Locate the cell with the specified text and output its [x, y] center coordinate. 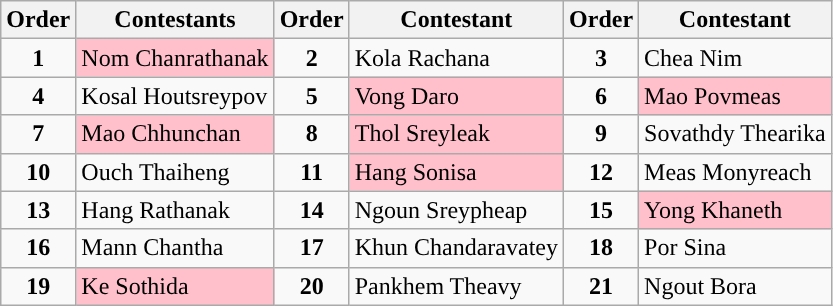
Ngoun Sreypheap [456, 210]
Hang Rathanak [175, 210]
3 [602, 58]
5 [312, 96]
15 [602, 210]
Pankhem Theavy [456, 286]
Ngout Bora [736, 286]
21 [602, 286]
Mao Povmeas [736, 96]
Chea Nim [736, 58]
Vong Daro [456, 96]
14 [312, 210]
11 [312, 172]
19 [38, 286]
18 [602, 248]
8 [312, 134]
Kosal Houtsreypov [175, 96]
Ouch Thaiheng [175, 172]
Ke Sothida [175, 286]
Kola Rachana [456, 58]
12 [602, 172]
6 [602, 96]
10 [38, 172]
Sovathdy Thearika [736, 134]
2 [312, 58]
9 [602, 134]
Mann Chantha [175, 248]
Nom Chanrathanak [175, 58]
16 [38, 248]
13 [38, 210]
Contestants [175, 20]
17 [312, 248]
Meas Monyreach [736, 172]
Yong Khaneth [736, 210]
Hang Sonisa [456, 172]
Khun Chandaravatey [456, 248]
Thol Sreyleak [456, 134]
1 [38, 58]
4 [38, 96]
Por Sina [736, 248]
Mao Chhunchan [175, 134]
7 [38, 134]
20 [312, 286]
